Capture the cell that displays the provided text and extract its [x, y] central coordinate. 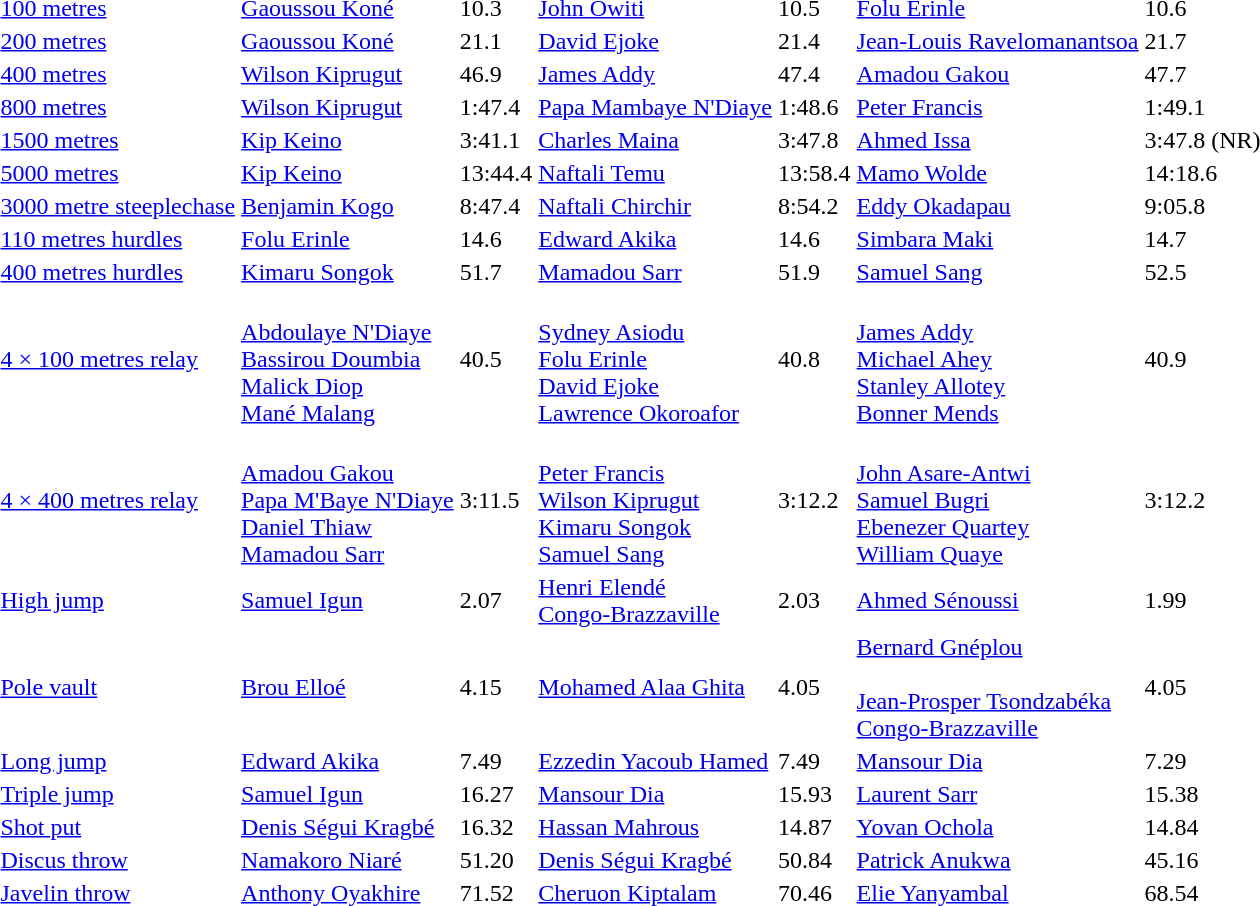
Brou Elloé [348, 688]
Amadou GakouPapa M'Baye N'DiayeDaniel ThiawMamadou Sarr [348, 500]
David Ejoke [656, 41]
1:48.6 [814, 107]
Papa Mambaye N'Diaye [656, 107]
40.8 [814, 359]
8:54.2 [814, 206]
2.03 [814, 600]
Ahmed Sénoussi [998, 600]
James Addy [656, 74]
47.4 [814, 74]
50.84 [814, 860]
16.27 [496, 794]
Ezzedin Yacoub Hamed [656, 761]
Mamo Wolde [998, 173]
Hassan Mahrous [656, 827]
51.20 [496, 860]
2.07 [496, 600]
Folu Erinle [348, 239]
21.1 [496, 41]
Eddy Okadapau [998, 206]
13:58.4 [814, 173]
Amadou Gakou [998, 74]
4.05 [814, 688]
Sydney AsioduFolu ErinleDavid EjokeLawrence Okoroafor [656, 359]
Bernard Gnéplou Jean-Prosper Tsondzabéka Congo-Brazzaville [998, 688]
Samuel Sang [998, 272]
Jean-Louis Ravelomanantsoa [998, 41]
4.15 [496, 688]
Charles Maina [656, 140]
Kimaru Songok [348, 272]
Peter Francis [998, 107]
Mohamed Alaa Ghita [656, 688]
Abdoulaye N'DiayeBassirou DoumbiaMalick DiopMané Malang [348, 359]
Yovan Ochola [998, 827]
James AddyMichael AheyStanley AlloteyBonner Mends [998, 359]
46.9 [496, 74]
Namakoro Niaré [348, 860]
Laurent Sarr [998, 794]
16.32 [496, 827]
3:11.5 [496, 500]
Naftali Temu [656, 173]
Naftali Chirchir [656, 206]
14.87 [814, 827]
40.5 [496, 359]
13:44.4 [496, 173]
8:47.4 [496, 206]
3:41.1 [496, 140]
51.9 [814, 272]
3:47.8 [814, 140]
Peter FrancisWilson KiprugutKimaru SongokSamuel Sang [656, 500]
Gaoussou Koné [348, 41]
Henri Elendé Congo-Brazzaville [656, 600]
1:47.4 [496, 107]
Ahmed Issa [998, 140]
Benjamin Kogo [348, 206]
21.4 [814, 41]
3:12.2 [814, 500]
51.7 [496, 272]
John Asare-AntwiSamuel BugriEbenezer QuarteyWilliam Quaye [998, 500]
Mamadou Sarr [656, 272]
Simbara Maki [998, 239]
15.93 [814, 794]
Patrick Anukwa [998, 860]
